Determine the (x, y) coordinate at the center of the cell enclosing the given text.  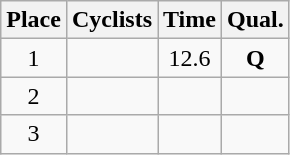
2 (34, 96)
Qual. (255, 20)
Time (190, 20)
Q (255, 58)
Place (34, 20)
Cyclists (112, 20)
1 (34, 58)
3 (34, 134)
12.6 (190, 58)
